Detect which cell encompasses the target text, then output its [X, Y] center coordinate. 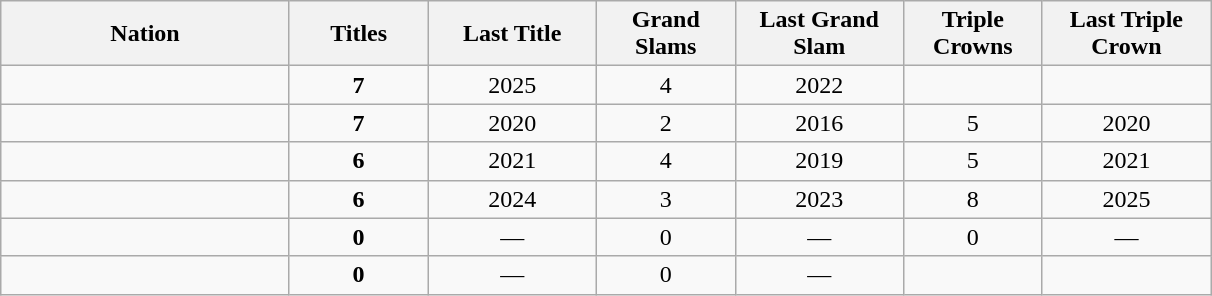
Titles [358, 34]
Nation [146, 34]
2 [666, 123]
Last Triple Crown [1126, 34]
3 [666, 199]
Last Grand Slam [820, 34]
2024 [512, 199]
8 [974, 199]
2023 [820, 199]
Last Title [512, 34]
2016 [820, 123]
2019 [820, 161]
Grand Slams [666, 34]
2022 [820, 85]
Triple Crowns [974, 34]
